Output the (x, y) coordinate of the center of the cell containing the given text.  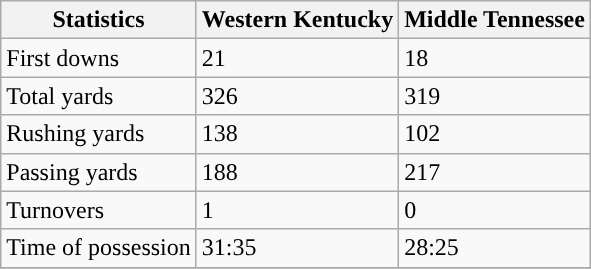
Rushing yards (99, 134)
28:25 (495, 248)
Middle Tennessee (495, 20)
102 (495, 134)
Statistics (99, 20)
138 (297, 134)
18 (495, 58)
326 (297, 96)
21 (297, 58)
188 (297, 172)
0 (495, 210)
Passing yards (99, 172)
319 (495, 96)
First downs (99, 58)
1 (297, 210)
Western Kentucky (297, 20)
Turnovers (99, 210)
Time of possession (99, 248)
31:35 (297, 248)
Total yards (99, 96)
217 (495, 172)
